Identify which cell holds the provided text, then report its [x, y] central coordinate. 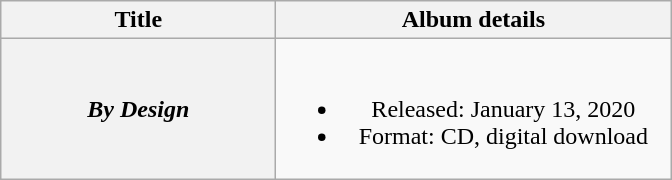
Album details [474, 20]
Title [138, 20]
Released: January 13, 2020Format: CD, digital download [474, 109]
By Design [138, 109]
